Search for the cell housing the specified text and yield its [X, Y] center coordinate. 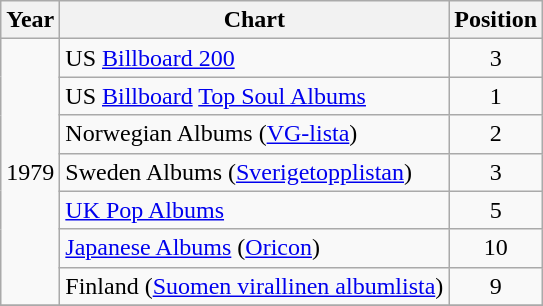
Norwegian Albums (VG-lista) [254, 134]
10 [496, 248]
Sweden Albums (Sverigetopplistan) [254, 172]
UK Pop Albums [254, 210]
Japanese Albums (Oricon) [254, 248]
Chart [254, 20]
1979 [30, 172]
2 [496, 134]
Position [496, 20]
US Billboard 200 [254, 58]
Finland (Suomen virallinen albumlista) [254, 286]
1 [496, 96]
9 [496, 286]
Year [30, 20]
US Billboard Top Soul Albums [254, 96]
5 [496, 210]
